Pinpoint the cell where the given text exists, returning its [X, Y] midpoint coordinate. 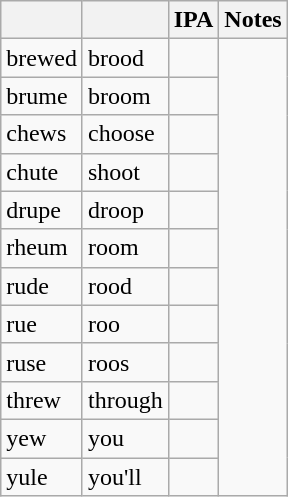
ruse [42, 362]
you'll [125, 477]
rheum [42, 248]
brewed [42, 58]
IPA [194, 20]
threw [42, 400]
choose [125, 134]
room [125, 248]
through [125, 400]
chute [42, 172]
droop [125, 210]
drupe [42, 210]
brume [42, 96]
rude [42, 286]
broom [125, 96]
chews [42, 134]
shoot [125, 172]
rood [125, 286]
Notes [253, 20]
rue [42, 324]
yew [42, 438]
roo [125, 324]
brood [125, 58]
yule [42, 477]
you [125, 438]
roos [125, 362]
